Find where the given text appears and provide that cell's center as [X, Y] coordinate. 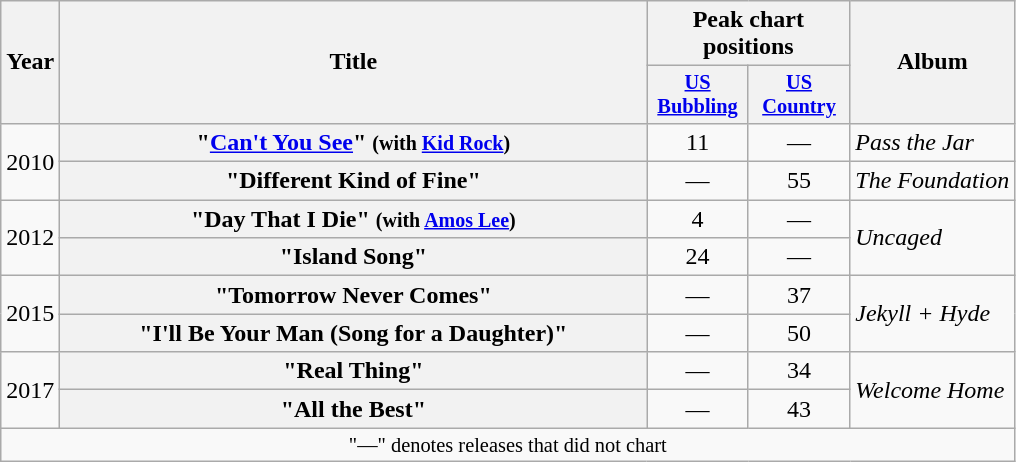
37 [798, 295]
2010 [30, 161]
US Bubbling [698, 95]
"Island Song" [354, 257]
"I'll Be Your Man (Song for a Daughter)" [354, 333]
2017 [30, 390]
"Different Kind of Fine" [354, 181]
Jekyll + Hyde [932, 314]
50 [798, 333]
"Day That I Die" (with Amos Lee) [354, 219]
55 [798, 181]
US Country [798, 95]
"All the Best" [354, 409]
2015 [30, 314]
"Real Thing" [354, 371]
43 [798, 409]
2012 [30, 238]
"Tomorrow Never Comes" [354, 295]
Album [932, 62]
Welcome Home [932, 390]
Peak chartpositions [748, 34]
Uncaged [932, 238]
4 [698, 219]
The Foundation [932, 181]
34 [798, 371]
24 [698, 257]
"Can't You See" (with Kid Rock) [354, 142]
Year [30, 62]
Title [354, 62]
Pass the Jar [932, 142]
11 [698, 142]
"—" denotes releases that did not chart [508, 445]
